Return [x, y] of the center of cell containing provided text 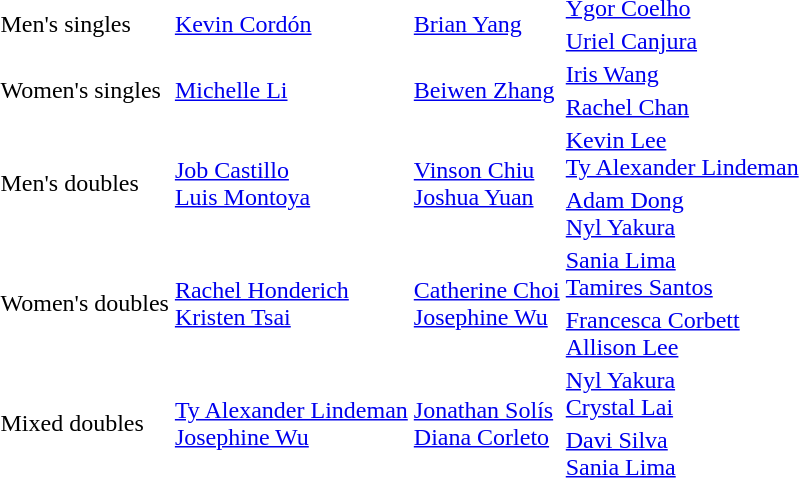
Rachel Honderich Kristen Tsai [291, 304]
Michelle Li [291, 90]
Beiwen Zhang [486, 90]
Vinson Chiu Joshua Yuan [486, 184]
Job Castillo Luis Montoya [291, 184]
Catherine Choi Josephine Wu [486, 304]
